Extract the (x, y) coordinate from the center of the cell holding the provided text.  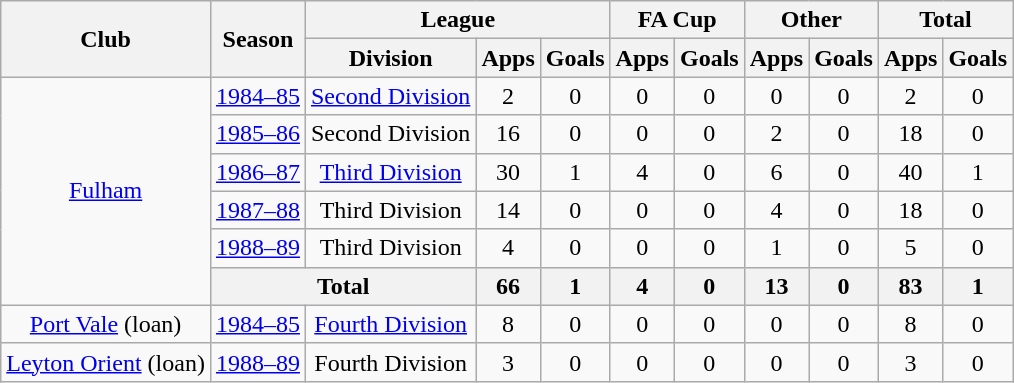
13 (776, 286)
Club (106, 39)
Fulham (106, 191)
1986–87 (258, 172)
1987–88 (258, 210)
40 (910, 172)
Other (811, 20)
30 (508, 172)
1985–86 (258, 134)
Leyton Orient (loan) (106, 362)
5 (910, 248)
FA Cup (677, 20)
83 (910, 286)
6 (776, 172)
16 (508, 134)
14 (508, 210)
Division (390, 58)
League (458, 20)
66 (508, 286)
Season (258, 39)
Port Vale (loan) (106, 324)
